Provide the (x, y) coordinate of the cell's center where the given text is located.  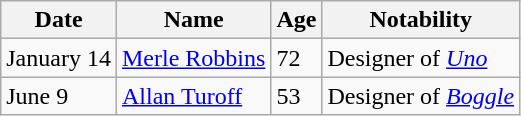
72 (296, 58)
Age (296, 20)
Date (59, 20)
January 14 (59, 58)
Merle Robbins (193, 58)
Allan Turoff (193, 96)
Designer of Uno (421, 58)
Name (193, 20)
Designer of Boggle (421, 96)
June 9 (59, 96)
53 (296, 96)
Notability (421, 20)
